From the cell containing the given text, extract its center point as (X, Y) coordinate. 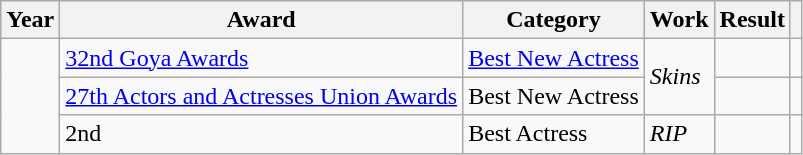
2nd (262, 134)
Best Actress (554, 134)
Work (679, 20)
Result (752, 20)
RIP (679, 134)
Year (30, 20)
Skins (679, 77)
Award (262, 20)
27th Actors and Actresses Union Awards (262, 96)
Category (554, 20)
32nd Goya Awards (262, 58)
